Extract the (x, y) coordinate from the center of the cell holding the provided text.  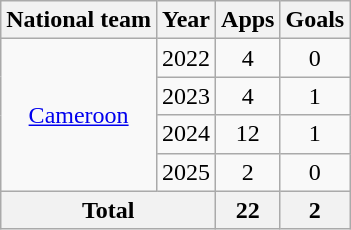
Year (186, 20)
2025 (186, 172)
Cameroon (79, 115)
2022 (186, 58)
Goals (315, 20)
12 (248, 134)
Total (108, 210)
22 (248, 210)
Apps (248, 20)
2024 (186, 134)
2023 (186, 96)
National team (79, 20)
